From the cell containing the given text, extract its center point as [X, Y] coordinate. 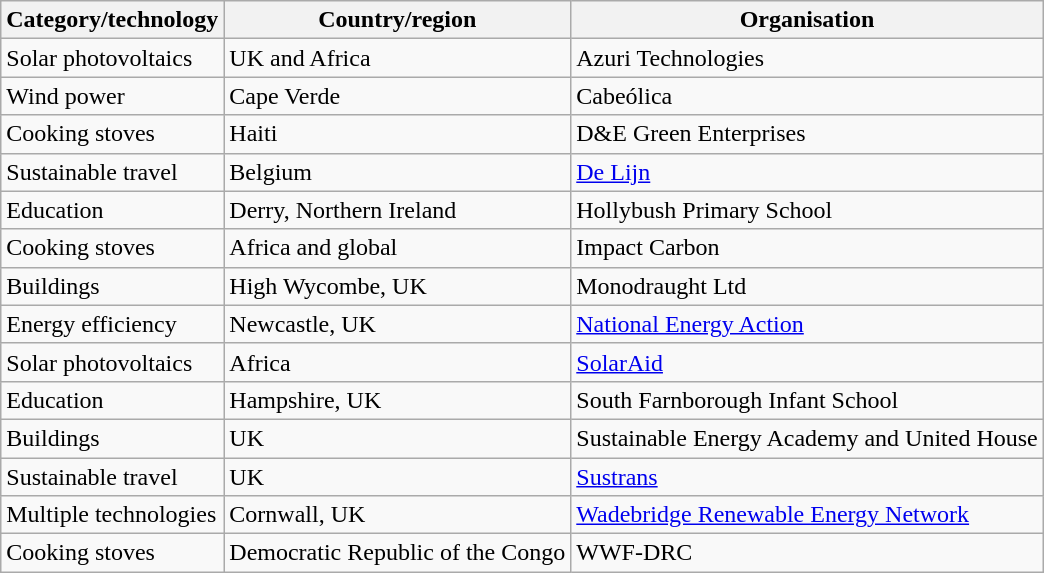
De Lijn [808, 172]
High Wycombe, UK [398, 286]
Derry, Northern Ireland [398, 210]
Cape Verde [398, 96]
Category/technology [112, 20]
WWF-DRC [808, 553]
Africa and global [398, 248]
Africa [398, 362]
Cabeólica [808, 96]
D&E Green Enterprises [808, 134]
Haiti [398, 134]
Democratic Republic of the Congo [398, 553]
SolarAid [808, 362]
Sustainable Energy Academy and United House [808, 438]
National Energy Action [808, 324]
Sustrans [808, 477]
Monodraught Ltd [808, 286]
South Farnborough Infant School [808, 400]
Wind power [112, 96]
Hampshire, UK [398, 400]
Organisation [808, 20]
UK and Africa [398, 58]
Wadebridge Renewable Energy Network [808, 515]
Country/region [398, 20]
Hollybush Primary School [808, 210]
Energy efficiency [112, 324]
Cornwall, UK [398, 515]
Belgium [398, 172]
Azuri Technologies [808, 58]
Impact Carbon [808, 248]
Newcastle, UK [398, 324]
Multiple technologies [112, 515]
